Determine the [x, y] coordinate at the center of the cell enclosing the given text.  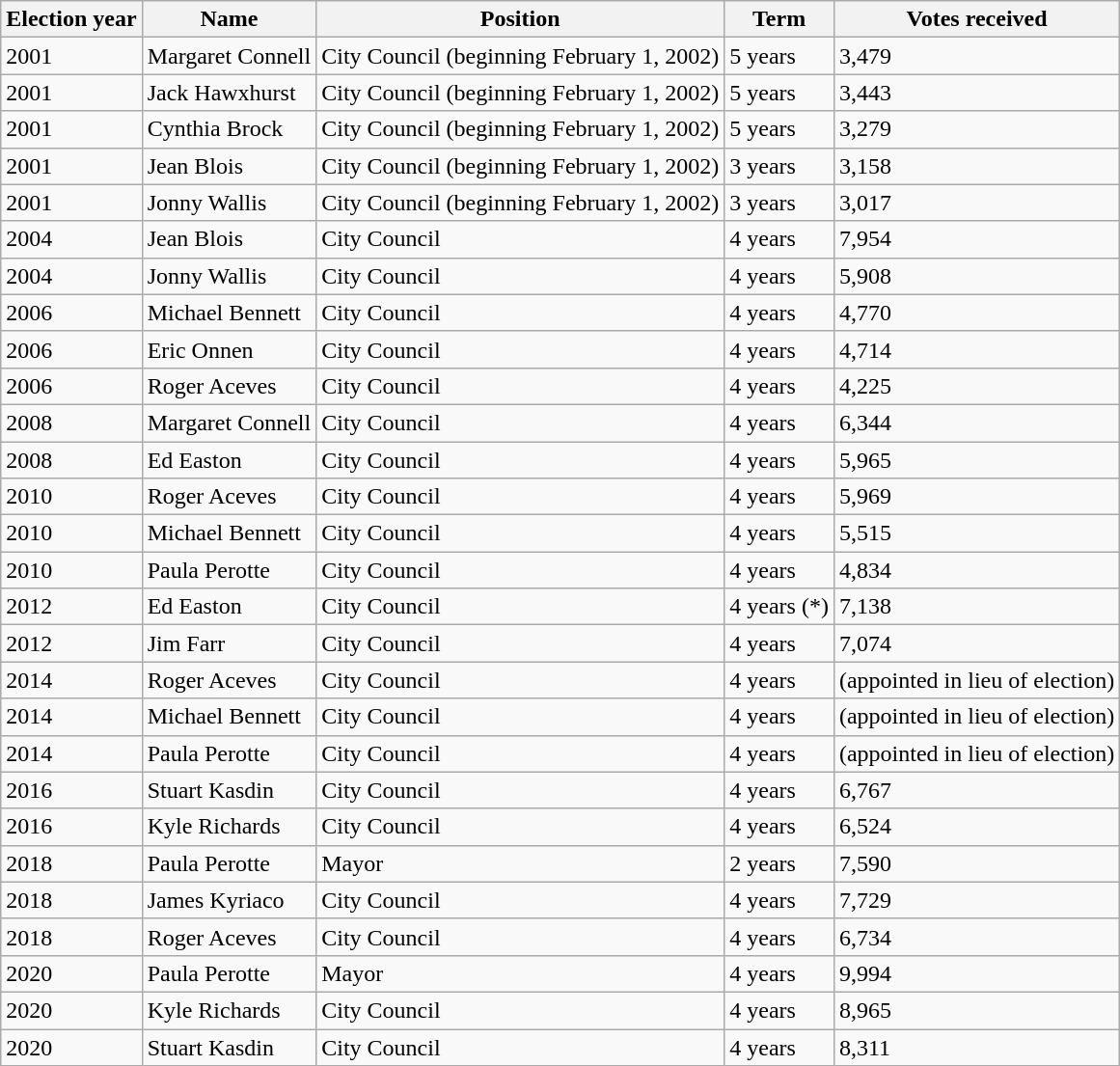
Position [521, 19]
6,767 [976, 790]
6,524 [976, 827]
Term [779, 19]
Name [230, 19]
5,908 [976, 276]
James Kyriaco [230, 900]
3,158 [976, 166]
4 years (*) [779, 607]
4,770 [976, 313]
7,954 [976, 239]
4,225 [976, 386]
9,994 [976, 973]
3,279 [976, 129]
7,590 [976, 863]
7,074 [976, 643]
Election year [71, 19]
Jim Farr [230, 643]
3,479 [976, 56]
8,965 [976, 1010]
5,969 [976, 497]
3,443 [976, 93]
7,138 [976, 607]
4,714 [976, 349]
5,515 [976, 533]
Cynthia Brock [230, 129]
6,734 [976, 937]
Votes received [976, 19]
2 years [779, 863]
Jack Hawxhurst [230, 93]
Eric Onnen [230, 349]
3,017 [976, 203]
7,729 [976, 900]
6,344 [976, 423]
4,834 [976, 570]
8,311 [976, 1047]
5,965 [976, 460]
